Find where the given text appears and provide that cell's center as [x, y] coordinate. 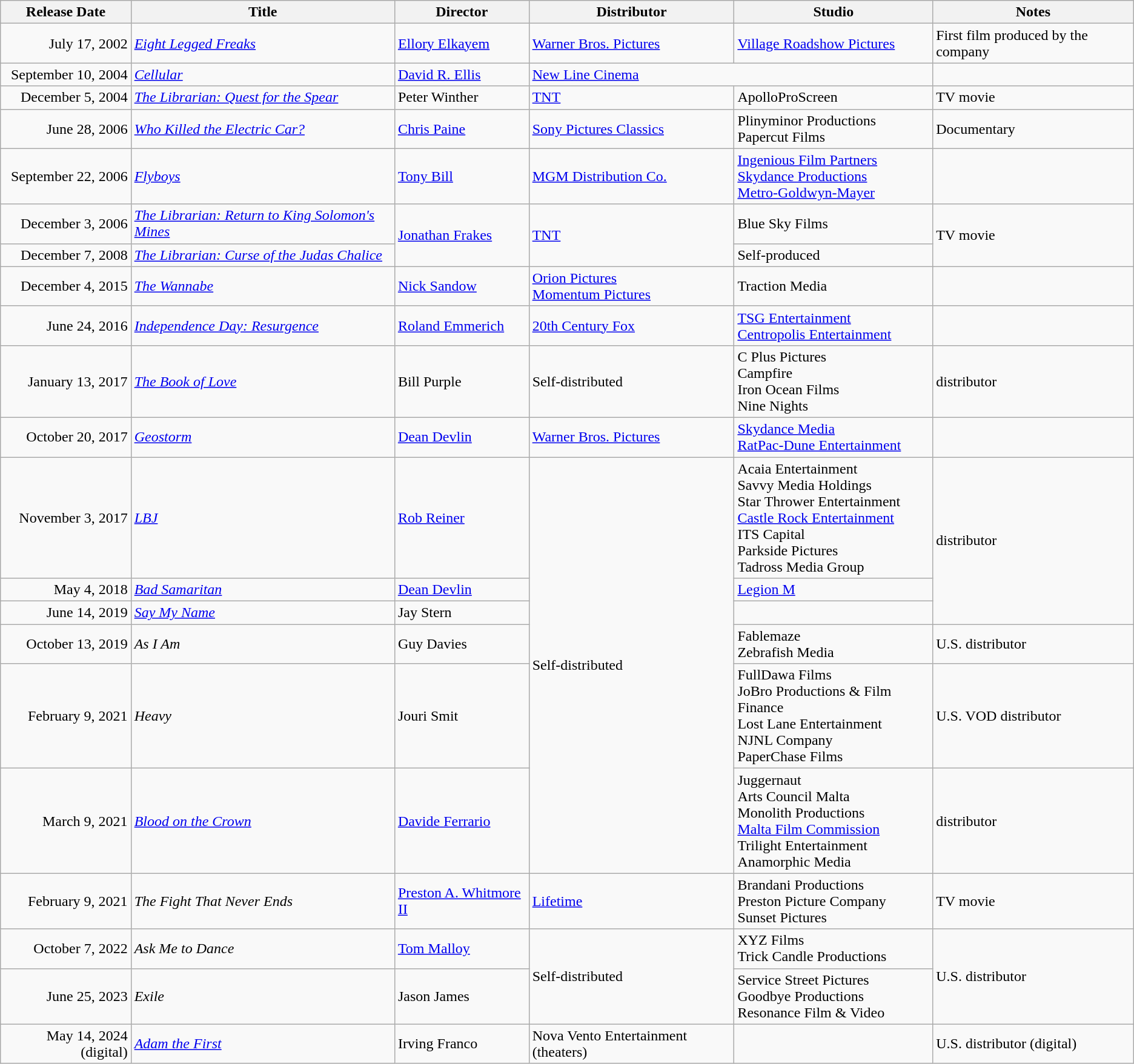
U.S. VOD distributor [1033, 716]
ApolloProScreen [834, 97]
Plinyminor ProductionsPapercut Films [834, 128]
Jouri Smit [462, 716]
Bill Purple [462, 382]
Distributor [631, 12]
JuggernautArts Council MaltaMonolith ProductionsMalta Film CommissionTrilight EntertainmentAnamorphic Media [834, 821]
Service Street PicturesGoodbye ProductionsResonance Film & Video [834, 996]
June 24, 2016 [65, 326]
Guy Davies [462, 644]
June 28, 2006 [65, 128]
Ask Me to Dance [263, 948]
LBJ [263, 517]
The Librarian: Curse of the Judas Chalice [263, 255]
November 3, 2017 [65, 517]
Sony Pictures Classics [631, 128]
Independence Day: Resurgence [263, 326]
Peter Winther [462, 97]
TSG EntertainmentCentropolis Entertainment [834, 326]
Jason James [462, 996]
U.S. distributor (digital) [1033, 1044]
Eight Legged Freaks [263, 44]
Self-produced [834, 255]
The Fight That Never Ends [263, 901]
Notes [1033, 12]
Chris Paine [462, 128]
Say My Name [263, 613]
Release Date [65, 12]
Blood on the Crown [263, 821]
Bad Samaritan [263, 590]
Davide Ferrario [462, 821]
March 9, 2021 [65, 821]
Rob Reiner [462, 517]
Title [263, 12]
Director [462, 12]
July 17, 2002 [65, 44]
Nick Sandow [462, 286]
October 13, 2019 [65, 644]
Heavy [263, 716]
Preston A. Whitmore II [462, 901]
FablemazeZebrafish Media [834, 644]
October 20, 2017 [65, 437]
Flyboys [263, 176]
Acaia EntertainmentSavvy Media HoldingsStar Thrower EntertainmentCastle Rock EntertainmentITS CapitalParkside PicturesTadross Media Group [834, 517]
C Plus PicturesCampfireIron Ocean FilmsNine Nights [834, 382]
Cellular [263, 74]
Ellory Elkayem [462, 44]
The Librarian: Return to King Solomon's Mines [263, 224]
Jay Stern [462, 613]
Irving Franco [462, 1044]
October 7, 2022 [65, 948]
Legion M [834, 590]
September 10, 2004 [65, 74]
Village Roadshow Pictures [834, 44]
Blue Sky Films [834, 224]
Studio [834, 12]
Orion PicturesMomentum Pictures [631, 286]
Lifetime [631, 901]
Nova Vento Entertainment (theaters) [631, 1044]
Exile [263, 996]
The Librarian: Quest for the Spear [263, 97]
The Book of Love [263, 382]
Tom Malloy [462, 948]
January 13, 2017 [65, 382]
Traction Media [834, 286]
June 25, 2023 [65, 996]
Jonathan Frakes [462, 235]
FullDawa FilmsJoBro Productions & Film FinanceLost Lane EntertainmentNJNL CompanyPaperChase Films [834, 716]
December 3, 2006 [65, 224]
December 5, 2004 [65, 97]
New Line Cinema [731, 74]
20th Century Fox [631, 326]
Geostorm [263, 437]
May 4, 2018 [65, 590]
Who Killed the Electric Car? [263, 128]
Adam the First [263, 1044]
Skydance MediaRatPac-Dune Entertainment [834, 437]
David R. Ellis [462, 74]
Ingenious Film PartnersSkydance ProductionsMetro-Goldwyn-Mayer [834, 176]
The Wannabe [263, 286]
Tony Bill [462, 176]
June 14, 2019 [65, 613]
Brandani ProductionsPreston Picture CompanySunset Pictures [834, 901]
Roland Emmerich [462, 326]
First film produced by the company [1033, 44]
XYZ FilmsTrick Candle Productions [834, 948]
September 22, 2006 [65, 176]
MGM Distribution Co. [631, 176]
December 4, 2015 [65, 286]
May 14, 2024 (digital) [65, 1044]
Documentary [1033, 128]
December 7, 2008 [65, 255]
As I Am [263, 644]
